Return [X, Y] of the center of cell containing provided text 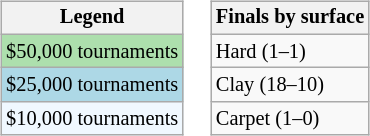
Finals by surface [290, 18]
$50,000 tournaments [92, 51]
Carpet (1–0) [290, 119]
$25,000 tournaments [92, 85]
Clay (18–10) [290, 85]
Hard (1–1) [290, 51]
Legend [92, 18]
$10,000 tournaments [92, 119]
